Capture the cell that displays the provided text and extract its [x, y] central coordinate. 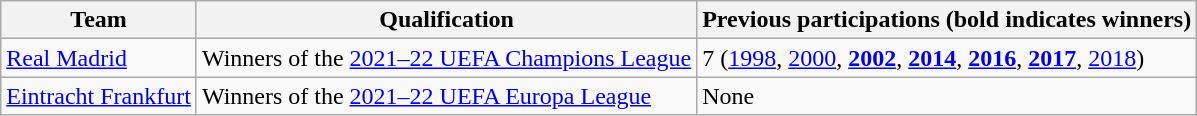
Winners of the 2021–22 UEFA Europa League [446, 96]
Team [99, 20]
Eintracht Frankfurt [99, 96]
Previous participations (bold indicates winners) [947, 20]
Real Madrid [99, 58]
Qualification [446, 20]
7 (1998, 2000, 2002, 2014, 2016, 2017, 2018) [947, 58]
None [947, 96]
Winners of the 2021–22 UEFA Champions League [446, 58]
